Capture the cell that displays the provided text and extract its (x, y) central coordinate. 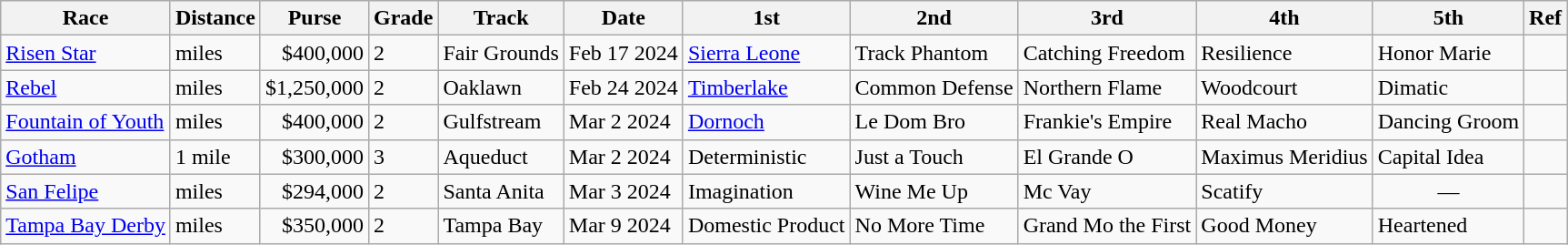
3 (404, 157)
5th (1448, 18)
Rebel (85, 87)
Imagination (766, 191)
Catching Freedom (1107, 53)
Sierra Leone (766, 53)
Santa Anita (501, 191)
Deterministic (766, 157)
Just a Touch (934, 157)
$294,000 (315, 191)
Grade (404, 18)
3rd (1107, 18)
Dimatic (1448, 87)
Tampa Bay Derby (85, 226)
4th (1284, 18)
Gotham (85, 157)
Dancing Groom (1448, 122)
San Felipe (85, 191)
Purse (315, 18)
Woodcourt (1284, 87)
Aqueduct (501, 157)
El Grande O (1107, 157)
$350,000 (315, 226)
Tampa Bay (501, 226)
No More Time (934, 226)
Track Phantom (934, 53)
Feb 17 2024 (624, 53)
Good Money (1284, 226)
Gulfstream (501, 122)
Distance (215, 18)
Mc Vay (1107, 191)
Common Defense (934, 87)
Ref (1545, 18)
Honor Marie (1448, 53)
Dornoch (766, 122)
2nd (934, 18)
Wine Me Up (934, 191)
Fountain of Youth (85, 122)
Oaklawn (501, 87)
Scatify (1284, 191)
Mar 3 2024 (624, 191)
Race (85, 18)
Real Macho (1284, 122)
1 mile (215, 157)
Track (501, 18)
Maximus Meridius (1284, 157)
Grand Mo the First (1107, 226)
Timberlake (766, 87)
$300,000 (315, 157)
Le Dom Bro (934, 122)
Risen Star (85, 53)
Domestic Product (766, 226)
Date (624, 18)
Resilience (1284, 53)
Fair Grounds (501, 53)
1st (766, 18)
Capital Idea (1448, 157)
Feb 24 2024 (624, 87)
$1,250,000 (315, 87)
Frankie's Empire (1107, 122)
Northern Flame (1107, 87)
Mar 9 2024 (624, 226)
Heartened (1448, 226)
— (1448, 191)
